Locate the cell with the specified text and output its [X, Y] center coordinate. 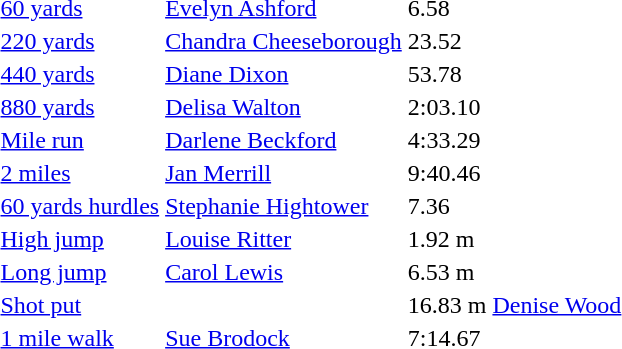
7.36 [447, 206]
Jan Merrill [284, 173]
53.78 [447, 74]
1.92 m [447, 239]
4:33.29 [447, 140]
Delisa Walton [284, 107]
23.52 [447, 41]
Louise Ritter [284, 239]
Chandra Cheeseborough [284, 41]
Diane Dixon [284, 74]
16.83 m [447, 305]
Darlene Beckford [284, 140]
Carol Lewis [284, 272]
Stephanie Hightower [284, 206]
9:40.46 [447, 173]
6.53 m [447, 272]
2:03.10 [447, 107]
